From the cell containing the given text, extract its center point as [X, Y] coordinate. 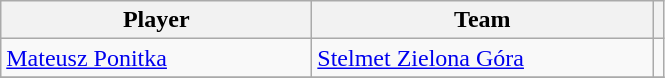
Team [482, 20]
Mateusz Ponitka [156, 58]
Stelmet Zielona Góra [482, 58]
Player [156, 20]
